Provide the [x, y] coordinate of the cell's center where the given text is located.  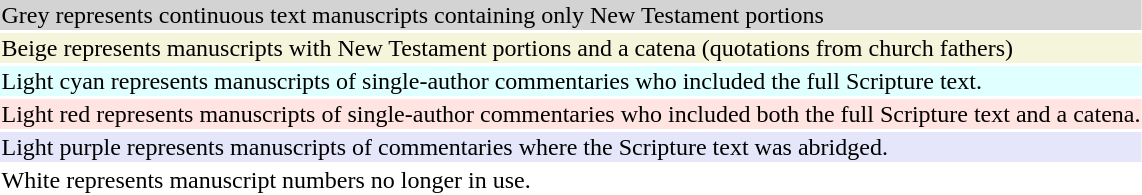
Grey represents continuous text manuscripts containing only New Testament portions [571, 15]
Light purple represents manuscripts of commentaries where the Scripture text was abridged. [571, 147]
Light red represents manuscripts of single-author commentaries who included both the full Scripture text and a catena. [571, 114]
Beige represents manuscripts with New Testament portions and a catena (quotations from church fathers) [571, 48]
Light cyan represents manuscripts of single-author commentaries who included the full Scripture text. [571, 81]
White represents manuscript numbers no longer in use. [571, 180]
